Provide the (X, Y) coordinate of the cell's center where the given text is located.  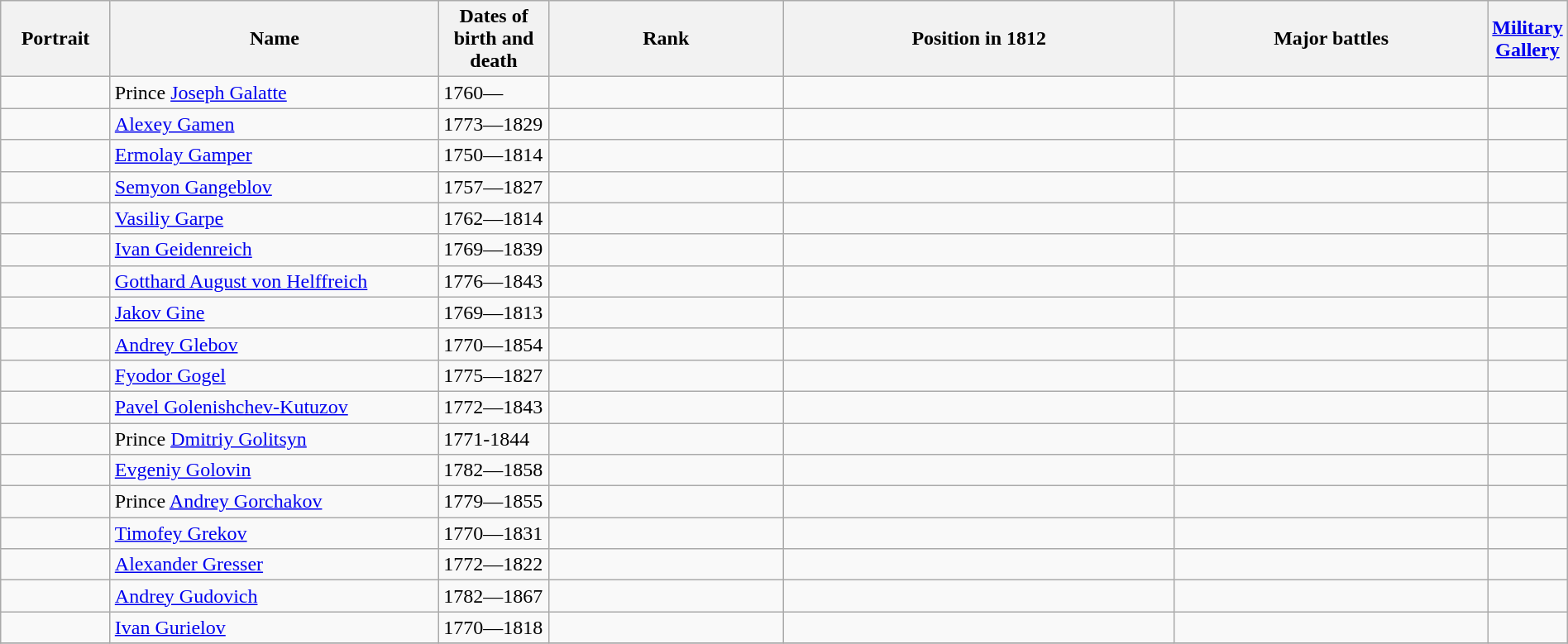
Andrey Glebov (275, 344)
Position in 1812 (979, 39)
Ivan Geidenreich (275, 250)
1782—1858 (495, 470)
Andrey Gudovich (275, 596)
Prince Andrey Gorchakov (275, 502)
Dates of birth and death (495, 39)
Major battles (1331, 39)
Jakov Gine (275, 312)
1769—1813 (495, 312)
Semyon Gangeblov (275, 187)
1775—1827 (495, 375)
Vasiliy Garpe (275, 218)
1773—1829 (495, 124)
1770—1831 (495, 533)
1772—1843 (495, 407)
Prince Dmitriy Golitsyn (275, 439)
1760— (495, 93)
1779—1855 (495, 502)
1771-1844 (495, 439)
Alexander Gresser (275, 565)
Timofey Grekov (275, 533)
Portrait (56, 39)
Prince Joseph Galatte (275, 93)
1772—1822 (495, 565)
Fyodor Gogel (275, 375)
1770—1818 (495, 627)
1769—1839 (495, 250)
Name (275, 39)
1776—1843 (495, 281)
Military Gallery (1527, 39)
Gotthard August von Helffreich (275, 281)
Alexey Gamen (275, 124)
Pavel Golenishchev-Kutuzov (275, 407)
1762—1814 (495, 218)
1770—1854 (495, 344)
1750—1814 (495, 155)
Ivan Gurielov (275, 627)
Rank (666, 39)
Ermolay Gamper (275, 155)
Evgeniy Golovin (275, 470)
1757—1827 (495, 187)
1782—1867 (495, 596)
